Find where the given text appears and provide that cell's center as [X, Y] coordinate. 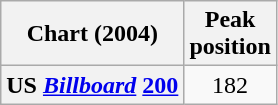
Chart (2004) [92, 34]
US Billboard 200 [92, 85]
182 [230, 85]
Peak position [230, 34]
